Capture the cell that displays the provided text and extract its (X, Y) central coordinate. 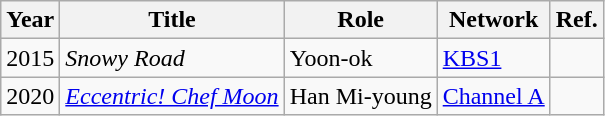
2015 (30, 58)
Yoon-ok (360, 58)
Han Mi-young (360, 96)
KBS1 (494, 58)
Channel A (494, 96)
2020 (30, 96)
Title (172, 20)
Role (360, 20)
Year (30, 20)
Ref. (576, 20)
Eccentric! Chef Moon (172, 96)
Network (494, 20)
Snowy Road (172, 58)
